Pinpoint the cell where the given text exists, returning its [x, y] midpoint coordinate. 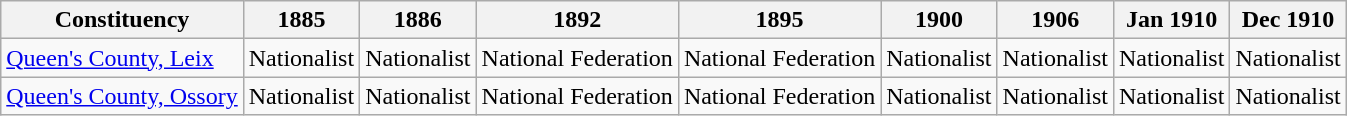
1895 [779, 20]
Queen's County, Ossory [122, 96]
Dec 1910 [1288, 20]
1886 [418, 20]
Jan 1910 [1171, 20]
Constituency [122, 20]
1906 [1055, 20]
1900 [939, 20]
Queen's County, Leix [122, 58]
1892 [577, 20]
1885 [301, 20]
